Extract the [X, Y] coordinate from the center of the cell holding the provided text.  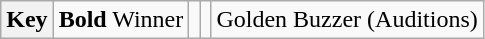
Key [27, 20]
Bold Winner [121, 20]
Golden Buzzer (Auditions) [347, 20]
